Extract the (X, Y) coordinate from the center of the cell holding the provided text.  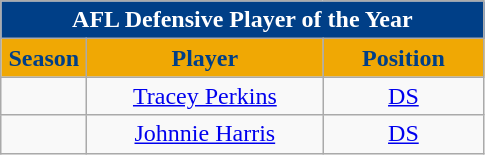
Season (44, 58)
Tracey Perkins (205, 96)
Player (205, 58)
AFL Defensive Player of the Year (242, 20)
Johnnie Harris (205, 134)
Position (404, 58)
